Pinpoint the cell where the given text exists, returning its (X, Y) midpoint coordinate. 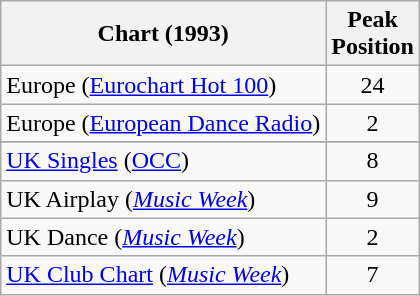
UK Dance (Music Week) (164, 237)
Europe (Eurochart Hot 100) (164, 85)
8 (373, 161)
24 (373, 85)
PeakPosition (373, 34)
Chart (1993) (164, 34)
UK Singles (OCC) (164, 161)
Europe (European Dance Radio) (164, 123)
7 (373, 275)
UK Club Chart (Music Week) (164, 275)
9 (373, 199)
UK Airplay (Music Week) (164, 199)
